Output the [X, Y] coordinate of the center of the cell containing the given text.  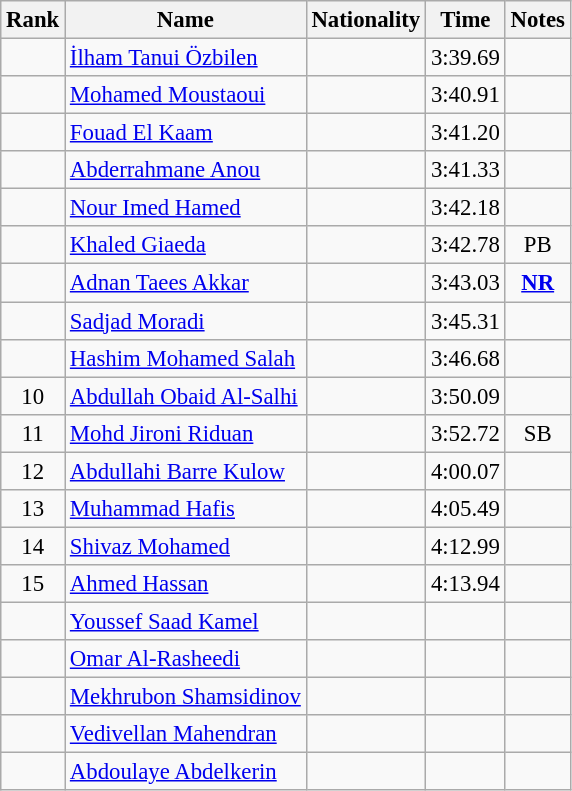
Sadjad Moradi [186, 321]
Muhammad Hafis [186, 509]
Khaled Giaeda [186, 245]
Mekhrubon Shamsidinov [186, 697]
3:42.78 [466, 245]
Rank [33, 20]
3:42.18 [466, 208]
4:13.94 [466, 584]
Vedivellan Mahendran [186, 734]
15 [33, 584]
Youssef Saad Kamel [186, 621]
10 [33, 396]
Shivaz Mohamed [186, 546]
Abdullah Obaid Al-Salhi [186, 396]
3:40.91 [466, 95]
4:00.07 [466, 471]
Notes [538, 20]
3:41.33 [466, 170]
Abderrahmane Anou [186, 170]
4:05.49 [466, 509]
3:39.69 [466, 58]
3:41.20 [466, 133]
Nour Imed Hamed [186, 208]
3:43.03 [466, 283]
PB [538, 245]
3:50.09 [466, 396]
Mohamed Moustaoui [186, 95]
Ahmed Hassan [186, 584]
Hashim Mohamed Salah [186, 358]
Adnan Taees Akkar [186, 283]
13 [33, 509]
Abdoulaye Abdelkerin [186, 772]
Nationality [366, 20]
Fouad El Kaam [186, 133]
14 [33, 546]
Time [466, 20]
11 [33, 433]
3:52.72 [466, 433]
NR [538, 283]
4:12.99 [466, 546]
Omar Al-Rasheedi [186, 659]
3:45.31 [466, 321]
Name [186, 20]
3:46.68 [466, 358]
SB [538, 433]
12 [33, 471]
İlham Tanui Özbilen [186, 58]
Abdullahi Barre Kulow [186, 471]
Mohd Jironi Riduan [186, 433]
